Pinpoint the cell where the given text exists, returning its [X, Y] midpoint coordinate. 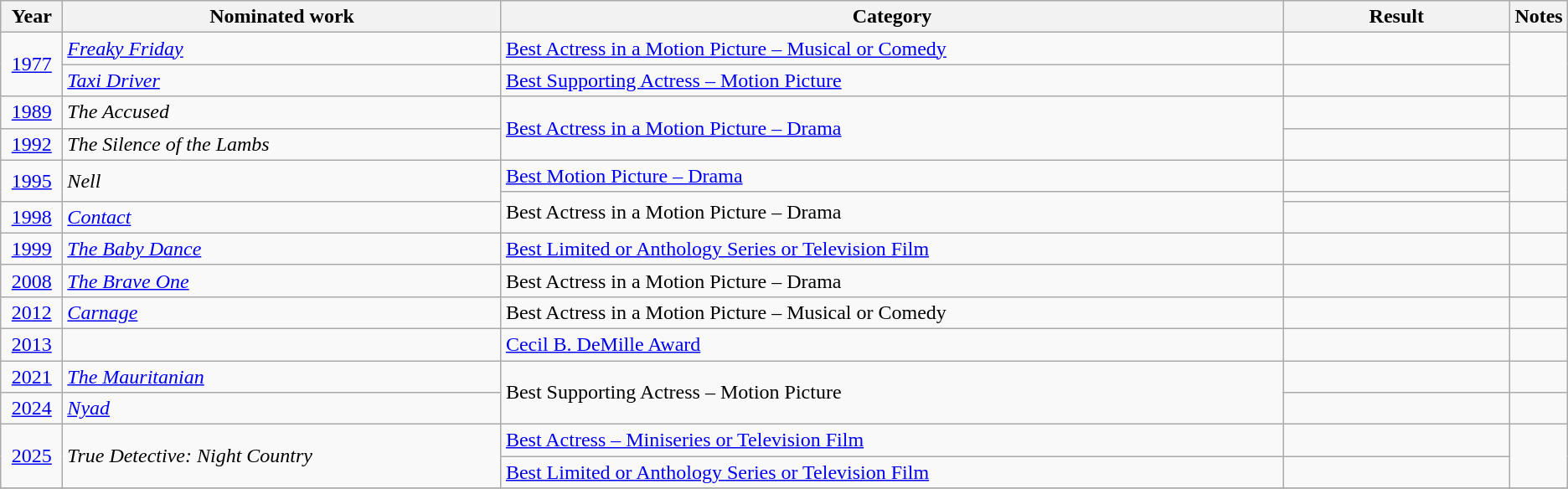
1989 [32, 112]
Nominated work [282, 17]
The Silence of the Lambs [282, 144]
The Mauritanian [282, 376]
The Baby Dance [282, 249]
2025 [32, 456]
Result [1397, 17]
1999 [32, 249]
1998 [32, 217]
Year [32, 17]
2024 [32, 409]
True Detective: Night Country [282, 456]
Freaky Friday [282, 49]
Cecil B. DeMille Award [891, 344]
2012 [32, 312]
Nyad [282, 409]
Best Motion Picture – Drama [891, 176]
The Accused [282, 112]
Category [891, 17]
Best Actress – Miniseries or Television Film [891, 440]
2013 [32, 344]
2021 [32, 376]
1995 [32, 181]
Taxi Driver [282, 80]
Nell [282, 181]
Carnage [282, 312]
2008 [32, 281]
1977 [32, 64]
The Brave One [282, 281]
Notes [1539, 17]
1992 [32, 144]
Contact [282, 217]
